Detect which cell encompasses the target text, then output its (X, Y) center coordinate. 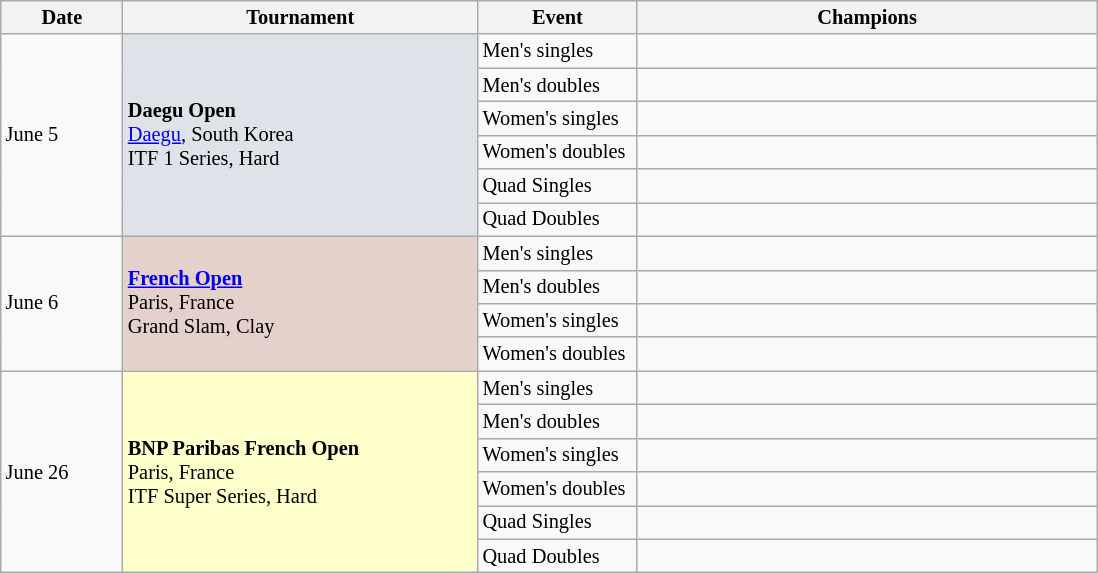
Date (62, 17)
June 26 (62, 472)
June 6 (62, 304)
June 5 (62, 135)
Daegu Open Daegu, South KoreaITF 1 Series, Hard (300, 135)
BNP Paribas French Open Paris, FranceITF Super Series, Hard (300, 472)
Tournament (300, 17)
Champions (867, 17)
French Open Paris, FranceGrand Slam, Clay (300, 304)
Event (558, 17)
